Pinpoint the cell where the given text exists, returning its (X, Y) midpoint coordinate. 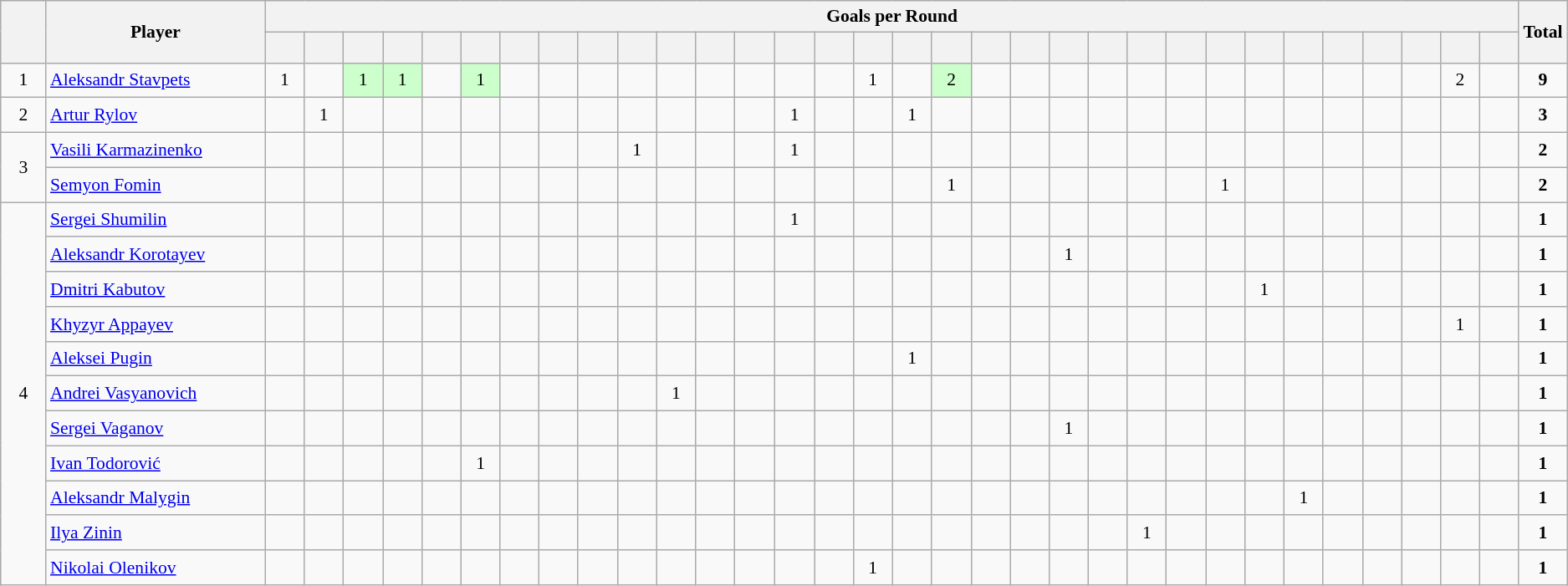
Ivan Todorović (156, 463)
Ilya Zinin (156, 533)
Goals per Round (892, 17)
Vasili Karmazinenko (156, 150)
Aleksandr Malygin (156, 498)
9 (1542, 80)
Aleksei Pugin (156, 359)
4 (23, 394)
Khyzyr Appayev (156, 324)
Andrei Vasyanovich (156, 394)
Aleksandr Stavpets (156, 80)
Sergei Vaganov (156, 429)
Player (156, 32)
Dmitri Kabutov (156, 289)
Semyon Fomin (156, 185)
Artur Rylov (156, 115)
Nikolai Olenikov (156, 568)
Total (1542, 32)
Aleksandr Korotayev (156, 255)
Sergei Shumilin (156, 220)
